Provide the (X, Y) coordinate of the cell's center where the given text is located.  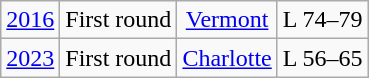
2016 (30, 20)
L 74–79 (322, 20)
2023 (30, 58)
Charlotte (227, 58)
L 56–65 (322, 58)
Vermont (227, 20)
